Capture the cell that displays the provided text and extract its (x, y) central coordinate. 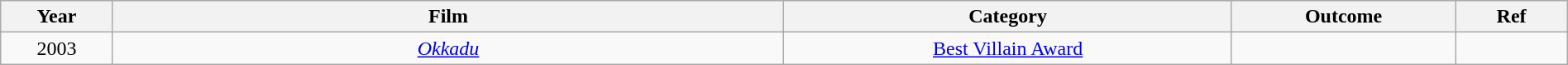
Ref (1512, 17)
Category (1007, 17)
Okkadu (448, 48)
Outcome (1343, 17)
Year (56, 17)
2003 (56, 48)
Best Villain Award (1007, 48)
Film (448, 17)
